Pinpoint the cell where the given text exists, returning its (x, y) midpoint coordinate. 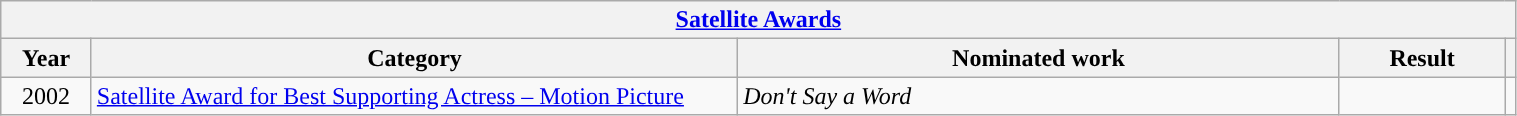
Don't Say a Word (1038, 96)
Year (46, 58)
Result (1422, 58)
Satellite Award for Best Supporting Actress – Motion Picture (414, 96)
Nominated work (1038, 58)
Satellite Awards (758, 20)
Category (414, 58)
2002 (46, 96)
